Return the (x, y) coordinate for the center point of the cell that contains the specified text.  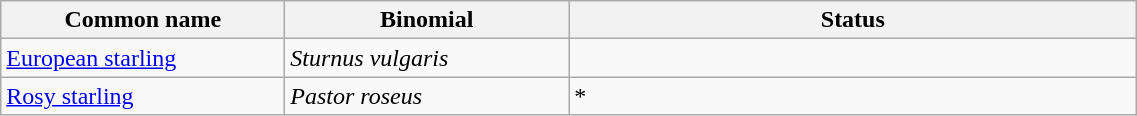
Sturnus vulgaris (427, 58)
Common name (143, 20)
European starling (143, 58)
Binomial (427, 20)
Pastor roseus (427, 96)
Status (853, 20)
* (853, 96)
Rosy starling (143, 96)
